Identify which cell holds the provided text, then report its [X, Y] central coordinate. 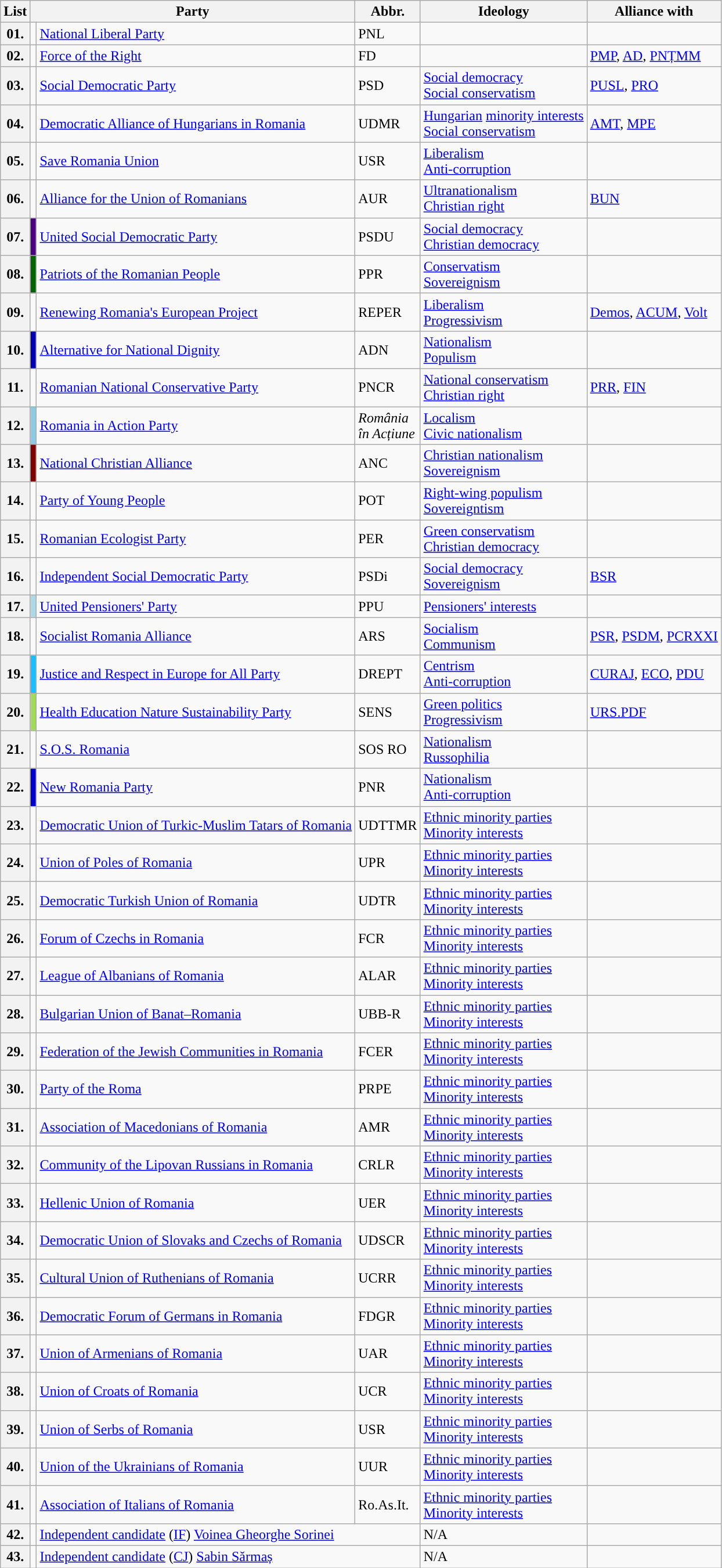
11. [15, 388]
FDGR [388, 1316]
28. [15, 1013]
Save Romania Union [196, 161]
FD [388, 56]
PRPE [388, 1090]
Community of the Lipovan Russians in Romania [196, 1165]
CURAJ, ECO, PDU [654, 674]
Democratic Forum of Germans in Romania [196, 1316]
36. [15, 1316]
National Liberal Party [196, 34]
Health Education Nature Sustainability Party [196, 711]
PSD [388, 86]
Patriots of the Romanian People [196, 274]
ARS [388, 636]
UCRR [388, 1278]
List [15, 12]
Independent candidate (CJ) Sabin Sărmaș [229, 1556]
27. [15, 976]
Christian nationalismSovereignism [504, 463]
Party of Young People [196, 501]
LocalismCivic nationalism [504, 425]
Association of Italians of Romania [196, 1504]
Social democracyChristian democracy [504, 237]
PRR, FIN [654, 388]
07. [15, 237]
PUSL, PRO [654, 86]
20. [15, 711]
UBB-R [388, 1013]
AMT, MPE [654, 123]
14. [15, 501]
FCER [388, 1052]
BUN [654, 198]
16. [15, 577]
UCR [388, 1392]
Justice and Respect in Europe for All Party [196, 674]
17. [15, 606]
Democratic Turkish Union of Romania [196, 901]
Bulgarian Union of Banat–Romania [196, 1013]
DREPT [388, 674]
04. [15, 123]
Green politicsProgressivism [504, 711]
Union of the Ukrainians of Romania [196, 1467]
03. [15, 86]
ALAR [388, 976]
AMR [388, 1127]
PPU [388, 606]
Ideology [504, 12]
SOS RO [388, 750]
Social democracySocial conservatism [504, 86]
29. [15, 1052]
PER [388, 539]
PNL [388, 34]
01. [15, 34]
PMP, AD, PNȚMM [654, 56]
Demos, ACUM, Volt [654, 312]
S.O.S. Romania [196, 750]
CRLR [388, 1165]
Right-wing populismSovereigntism [504, 501]
Union of Poles of Romania [196, 862]
35. [15, 1278]
Federation of the Jewish Communities in Romania [196, 1052]
Pensioners' interests [504, 606]
13. [15, 463]
SocialismCommunism [504, 636]
United Pensioners' Party [196, 606]
25. [15, 901]
National conservatismChristian right [504, 388]
PSDU [388, 237]
NationalismPopulism [504, 349]
33. [15, 1202]
23. [15, 825]
Alliance for the Union of Romanians [196, 198]
Union of Serbs of Romania [196, 1429]
United Social Democratic Party [196, 237]
UAR [388, 1353]
REPER [388, 312]
15. [15, 539]
42. [15, 1534]
Alliance with [654, 12]
37. [15, 1353]
League of Albanians of Romania [196, 976]
Abbr. [388, 12]
Romania in Action Party [196, 425]
POT [388, 501]
Union of Armenians of Romania [196, 1353]
39. [15, 1429]
Democratic Union of Slovaks and Czechs of Romania [196, 1241]
Democratic Union of Turkic-Muslim Tatars of Romania [196, 825]
URS.PDF [654, 711]
ConservatismSovereignism [504, 274]
38. [15, 1392]
UER [388, 1202]
UUR [388, 1467]
Union of Croats of Romania [196, 1392]
UltranationalismChristian right [504, 198]
Green conservatismChristian democracy [504, 539]
Force of the Right [196, 56]
Social Democratic Party [196, 86]
09. [15, 312]
32. [15, 1165]
Democratic Alliance of Hungarians in Romania [196, 123]
UDTR [388, 901]
43. [15, 1556]
40. [15, 1467]
UDMR [388, 123]
06. [15, 198]
Association of Macedonians of Romania [196, 1127]
LiberalismProgressivism [504, 312]
Romanian Ecologist Party [196, 539]
24. [15, 862]
National Christian Alliance [196, 463]
CentrismAnti-corruption [504, 674]
26. [15, 938]
PNCR [388, 388]
New Romania Party [196, 787]
Renewing Romania's European Project [196, 312]
SENS [388, 711]
UPR [388, 862]
34. [15, 1241]
22. [15, 787]
FCR [388, 938]
Socialist Romania Alliance [196, 636]
Romanian National Conservative Party [196, 388]
AUR [388, 198]
Party [193, 12]
NationalismRussophilia [504, 750]
19. [15, 674]
Party of the Roma [196, 1090]
10. [15, 349]
Forum of Czechs in Romania [196, 938]
UDTTMR [388, 825]
Alternative for National Dignity [196, 349]
Hungarian minority interestsSocial conservatism [504, 123]
UDSCR [388, 1241]
Româniaîn Acțiune [388, 425]
PSDi [388, 577]
05. [15, 161]
Ro.As.It. [388, 1504]
NationalismAnti-corruption [504, 787]
12. [15, 425]
PNR [388, 787]
30. [15, 1090]
41. [15, 1504]
BSR [654, 577]
31. [15, 1127]
Independent Social Democratic Party [196, 577]
Cultural Union of Ruthenians of Romania [196, 1278]
08. [15, 274]
PSR, PSDM, PCRXXI [654, 636]
LiberalismAnti-corruption [504, 161]
18. [15, 636]
21. [15, 750]
Hellenic Union of Romania [196, 1202]
ANC [388, 463]
Independent candidate (IF) Voinea Gheorghe Sorinei [229, 1534]
ADN [388, 349]
Social democracySovereignism [504, 577]
02. [15, 56]
PPR [388, 274]
